Find where the given text appears and provide that cell's center as (X, Y) coordinate. 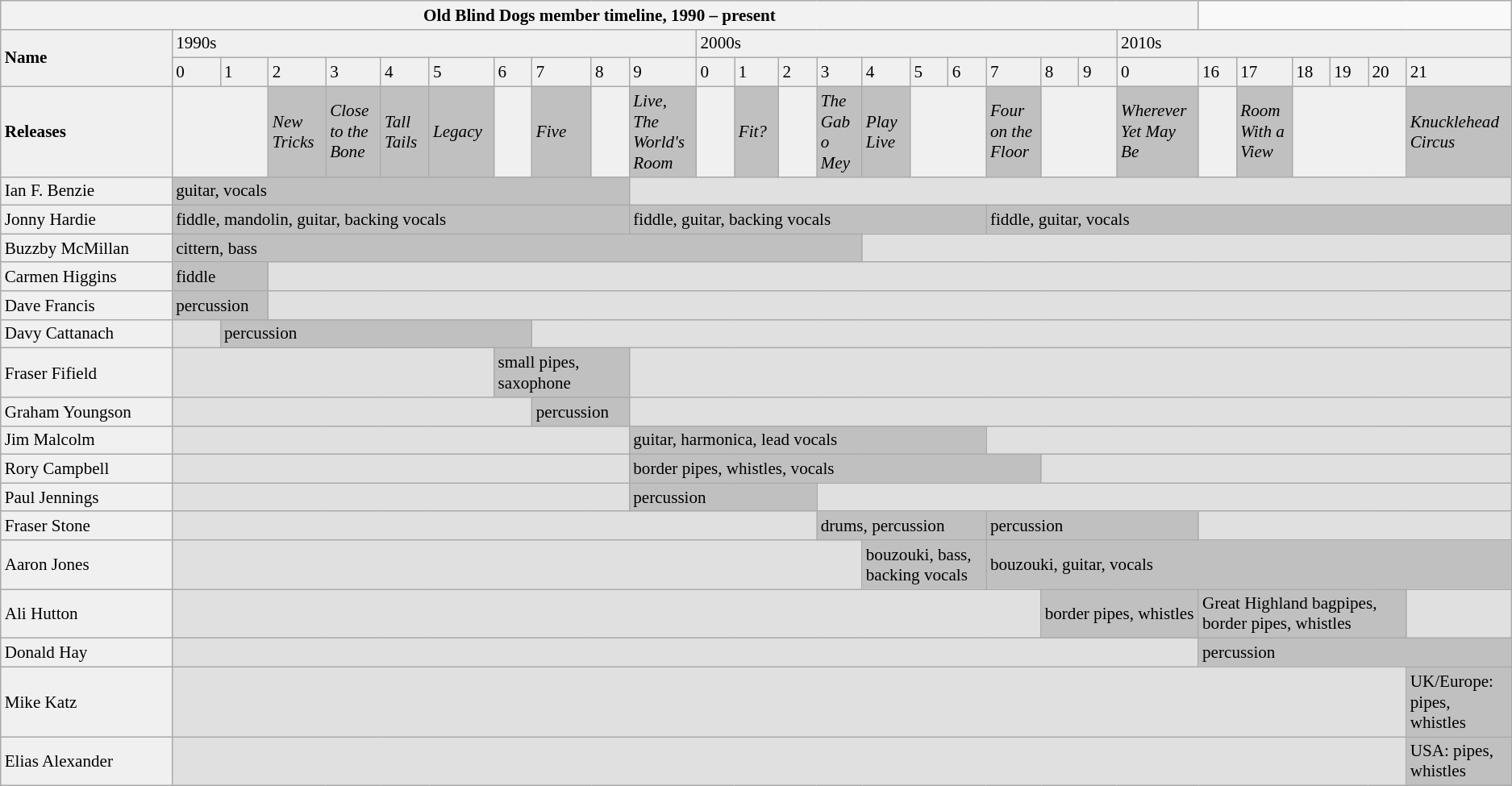
UK/Europe: pipes, whistles (1459, 701)
cittern, bass (517, 248)
19 (1348, 73)
drums, percussion (902, 526)
guitar, harmonica, lead vocals (808, 440)
Ali Hutton (86, 614)
Legacy (461, 131)
Jonny Hardie (86, 219)
Rory Campbell (86, 469)
fiddle, guitar, vocals (1248, 219)
16 (1218, 73)
Dave Francis (86, 305)
bouzouki, bass, backing vocals (924, 564)
Aaron Jones (86, 564)
The Gab o Mey (839, 131)
USA: pipes, whistles (1459, 761)
border pipes, whistles (1119, 614)
21 (1459, 73)
Fit? (756, 131)
Four on the Floor (1014, 131)
Graham Youngson (86, 411)
small pipes, saxophone (562, 372)
Wherever Yet May Be (1158, 131)
Fraser Stone (86, 526)
Buzzby McMillan (86, 248)
border pipes, whistles, vocals (835, 469)
bouzouki, guitar, vocals (1248, 564)
Releases (86, 131)
Great Highland bagpipes, border pipes, whistles (1302, 614)
Tall Tails (405, 131)
18 (1311, 73)
Old Blind Dogs member timeline, 1990 – present (600, 15)
1990s (434, 44)
Donald Hay (86, 653)
Carmen Higgins (86, 276)
2010s (1314, 44)
Live, The World's Room (663, 131)
Davy Cattanach (86, 334)
New Tricks (297, 131)
Close to the Bone (353, 131)
Five (561, 131)
Elias Alexander (86, 761)
2000s (907, 44)
Play Live (886, 131)
Paul Jennings (86, 497)
Jim Malcolm (86, 440)
fiddle (220, 276)
17 (1264, 73)
fiddle, mandolin, guitar, backing vocals (400, 219)
Ian F. Benzie (86, 190)
Name (86, 58)
20 (1387, 73)
fiddle, guitar, backing vocals (808, 219)
guitar, vocals (400, 190)
Room With a View (1264, 131)
Fraser Fifield (86, 372)
Mike Katz (86, 701)
Knucklehead Circus (1459, 131)
